Output the [x, y] coordinate of the center of the cell containing the given text.  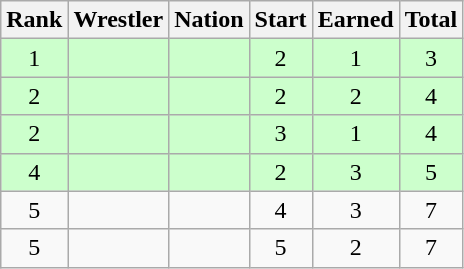
Wrestler [118, 20]
Start [280, 20]
Nation [209, 20]
Earned [356, 20]
Total [431, 20]
Rank [34, 20]
